Determine the (X, Y) coordinate at the center of the cell enclosing the given text.  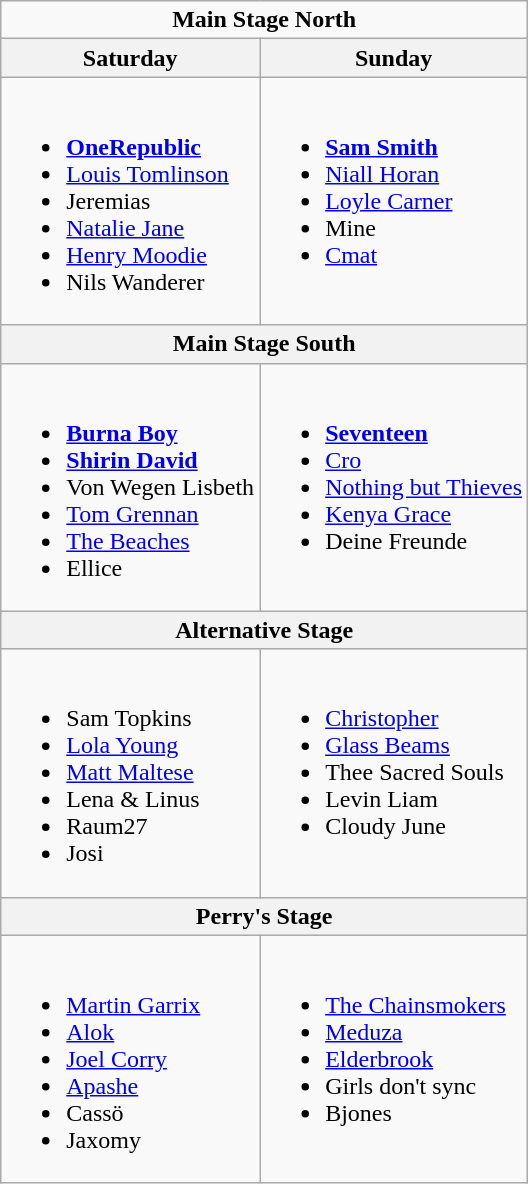
Saturday (130, 58)
Burna BoyShirin DavidVon Wegen LisbethTom GrennanThe BeachesEllice (130, 487)
Alternative Stage (264, 630)
Sam TopkinsLola YoungMatt MalteseLena & LinusRaum27Josi (130, 773)
ChristopherGlass BeamsThee Sacred SoulsLevin LiamCloudy June (394, 773)
Perry's Stage (264, 916)
Sam SmithNiall HoranLoyle CarnerMineCmat (394, 201)
Sunday (394, 58)
Martin GarrixAlokJoel CorryApasheCassöJaxomy (130, 1059)
The ChainsmokersMeduzaElderbrookGirls don't syncBjones (394, 1059)
OneRepublicLouis TomlinsonJeremiasNatalie JaneHenry MoodieNils Wanderer (130, 201)
Main Stage North (264, 20)
SeventeenCroNothing but ThievesKenya GraceDeine Freunde (394, 487)
Main Stage South (264, 344)
